Return (x, y) of the center of cell containing provided text 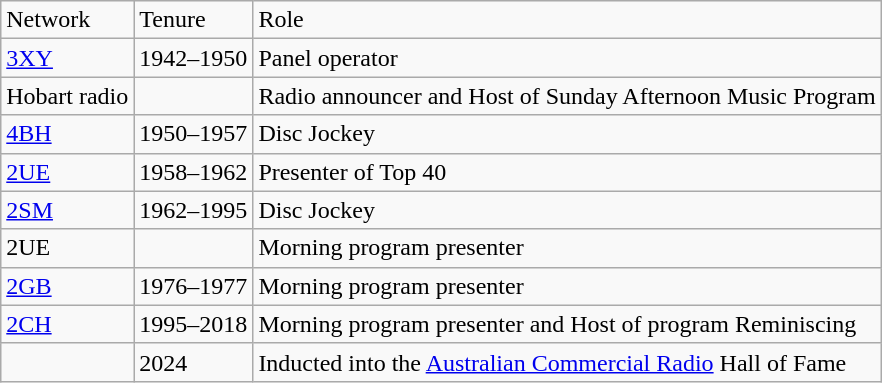
1976–1977 (194, 286)
Panel operator (567, 58)
2024 (194, 362)
1958–1962 (194, 172)
1962–1995 (194, 210)
1950–1957 (194, 134)
Morning program presenter and Host of program Reminiscing (567, 324)
1942–1950 (194, 58)
Presenter of Top 40 (567, 172)
Role (567, 20)
Network (68, 20)
4BH (68, 134)
3XY (68, 58)
Inducted into the Australian Commercial Radio Hall of Fame (567, 362)
Radio announcer and Host of Sunday Afternoon Music Program (567, 96)
2GB (68, 286)
1995–2018 (194, 324)
2CH (68, 324)
2SM (68, 210)
Tenure (194, 20)
Hobart radio (68, 96)
